Provide the [X, Y] coordinate of the cell's center where the given text is located.  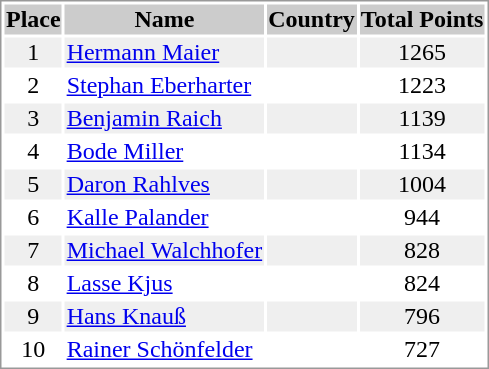
3 [33, 119]
Daron Rahlves [164, 185]
Stephan Eberharter [164, 85]
5 [33, 185]
1223 [422, 85]
824 [422, 283]
Total Points [422, 19]
9 [33, 317]
4 [33, 151]
1004 [422, 185]
Rainer Schönfelder [164, 349]
Bode Miller [164, 151]
944 [422, 217]
Kalle Palander [164, 217]
Benjamin Raich [164, 119]
796 [422, 317]
Name [164, 19]
1 [33, 53]
2 [33, 85]
Lasse Kjus [164, 283]
1139 [422, 119]
7 [33, 251]
828 [422, 251]
727 [422, 349]
Michael Walchhofer [164, 251]
1265 [422, 53]
6 [33, 217]
Hans Knauß [164, 317]
Place [33, 19]
1134 [422, 151]
Country [312, 19]
8 [33, 283]
Hermann Maier [164, 53]
10 [33, 349]
